Return (X, Y) of the center of cell containing provided text 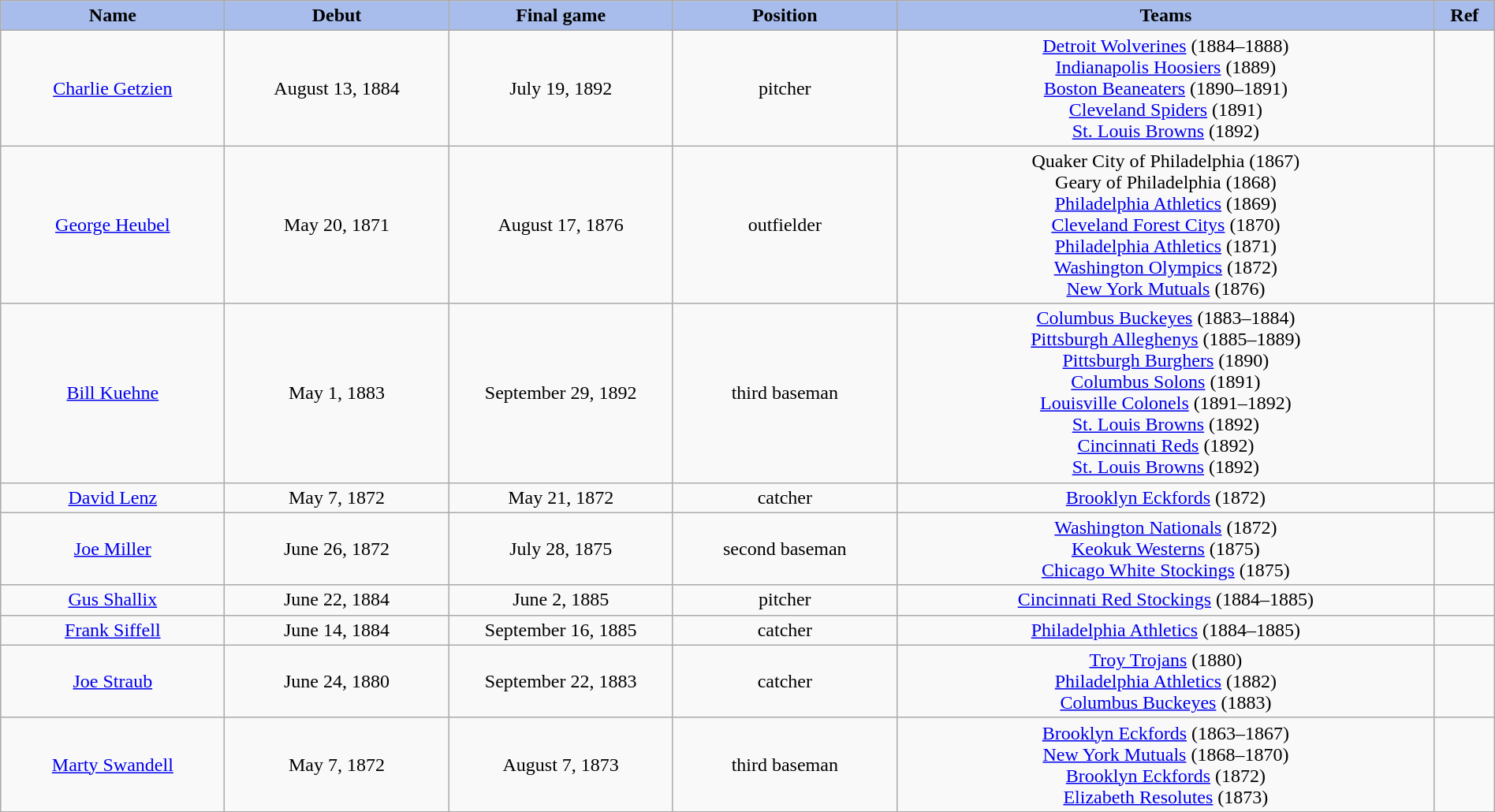
Name (113, 16)
Bill Kuehne (113, 393)
Debut (337, 16)
Marty Swandell (113, 765)
June 24, 1880 (337, 681)
Gus Shallix (113, 600)
Joe Miller (113, 549)
September 22, 1883 (561, 681)
second baseman (785, 549)
Frank Siffell (113, 630)
Joe Straub (113, 681)
August 17, 1876 (561, 225)
Philadelphia Athletics (1884–1885) (1165, 630)
Brooklyn Eckfords (1872) (1165, 497)
Charlie Getzien (113, 88)
September 16, 1885 (561, 630)
June 26, 1872 (337, 549)
outfielder (785, 225)
David Lenz (113, 497)
Washington Nationals (1872)Keokuk Westerns (1875)Chicago White Stockings (1875) (1165, 549)
Cincinnati Red Stockings (1884–1885) (1165, 600)
Troy Trojans (1880)Philadelphia Athletics (1882)Columbus Buckeyes (1883) (1165, 681)
May 1, 1883 (337, 393)
May 21, 1872 (561, 497)
July 28, 1875 (561, 549)
Final game (561, 16)
Brooklyn Eckfords (1863–1867)New York Mutuals (1868–1870)Brooklyn Eckfords (1872)Elizabeth Resolutes (1873) (1165, 765)
June 14, 1884 (337, 630)
Ref (1464, 16)
June 22, 1884 (337, 600)
September 29, 1892 (561, 393)
August 13, 1884 (337, 88)
George Heubel (113, 225)
August 7, 1873 (561, 765)
June 2, 1885 (561, 600)
Position (785, 16)
July 19, 1892 (561, 88)
May 20, 1871 (337, 225)
Detroit Wolverines (1884–1888)Indianapolis Hoosiers (1889)Boston Beaneaters (1890–1891)Cleveland Spiders (1891)St. Louis Browns (1892) (1165, 88)
Teams (1165, 16)
